For the text-containing cell, return its midpoint in [x, y] coordinate format. 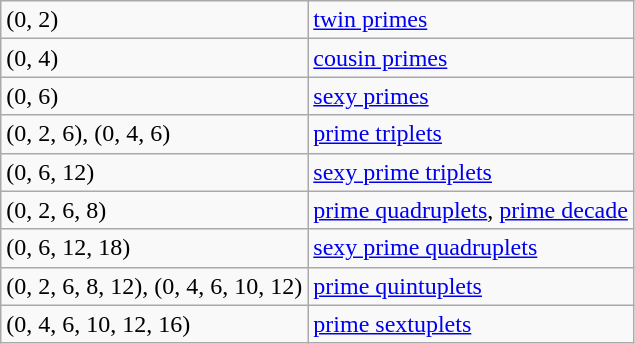
sexy prime triplets [471, 172]
prime triplets [471, 134]
(0, 2, 6), (0, 4, 6) [154, 134]
(0, 2, 6, 8) [154, 210]
(0, 2) [154, 20]
(0, 2, 6, 8, 12), (0, 4, 6, 10, 12) [154, 286]
(0, 4, 6, 10, 12, 16) [154, 324]
sexy prime quadruplets [471, 248]
prime quintuplets [471, 286]
(0, 6, 12) [154, 172]
(0, 4) [154, 58]
(0, 6, 12, 18) [154, 248]
prime sextuplets [471, 324]
twin primes [471, 20]
sexy primes [471, 96]
(0, 6) [154, 96]
prime quadruplets, prime decade [471, 210]
cousin primes [471, 58]
